Return the (X, Y) coordinate for the center point of the cell that contains the specified text.  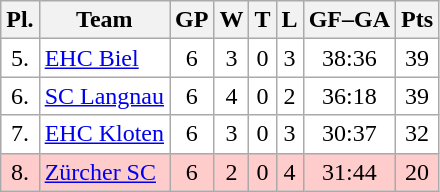
L (290, 20)
EHC Biel (104, 58)
GP (192, 20)
20 (418, 172)
Team (104, 20)
6. (20, 96)
32 (418, 134)
W (232, 20)
8. (20, 172)
Zürcher SC (104, 172)
T (262, 20)
30:37 (349, 134)
38:36 (349, 58)
GF–GA (349, 20)
Pts (418, 20)
SC Langnau (104, 96)
Pl. (20, 20)
5. (20, 58)
31:44 (349, 172)
36:18 (349, 96)
EHC Kloten (104, 134)
7. (20, 134)
